From the cell containing the given text, extract its center point as [X, Y] coordinate. 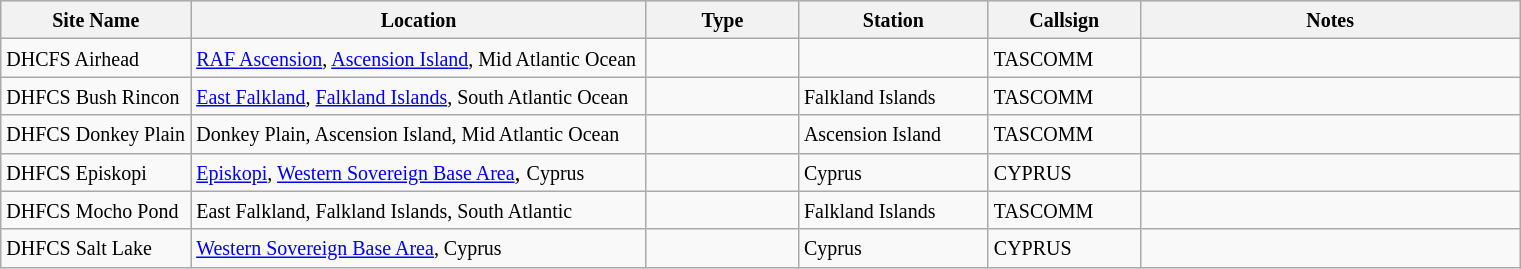
Station [893, 20]
Notes [1330, 20]
East Falkland, Falkland Islands, South Atlantic Ocean [419, 96]
Location [419, 20]
Episkopi, Western Sovereign Base Area, Cyprus [419, 172]
Callsign [1064, 20]
DHFCS Bush Rincon [96, 96]
Ascension Island [893, 134]
Western Sovereign Base Area, Cyprus [419, 248]
DHFCS Episkopi [96, 172]
DHFCS Mocho Pond [96, 210]
Donkey Plain, Ascension Island, Mid Atlantic Ocean [419, 134]
Site Name [96, 20]
DHFCS Donkey Plain [96, 134]
DHCFS Airhead [96, 58]
Type [722, 20]
East Falkland, Falkland Islands, South Atlantic [419, 210]
DHFCS Salt Lake [96, 248]
RAF Ascension, Ascension Island, Mid Atlantic Ocean [419, 58]
